Output the (X, Y) coordinate of the center of the cell containing the given text.  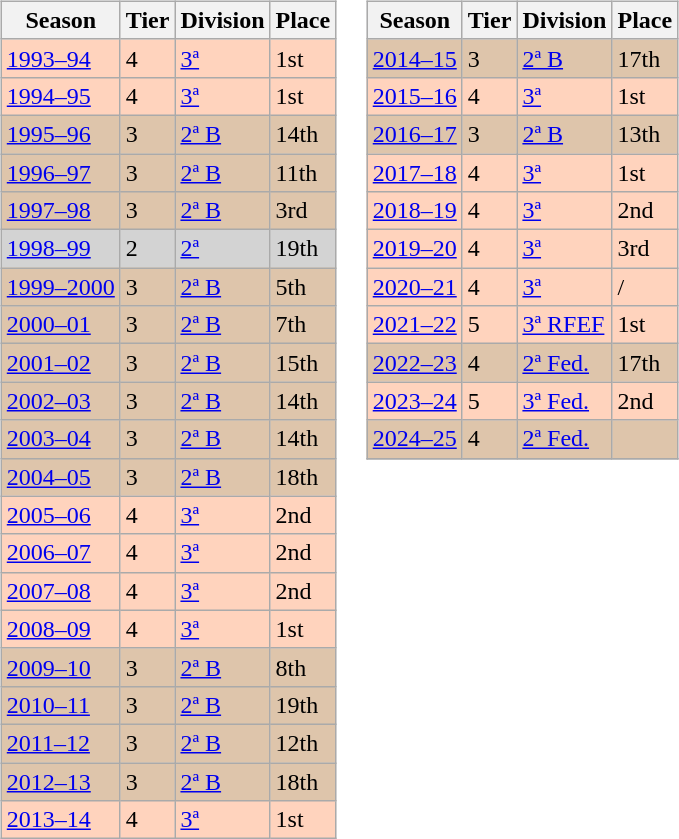
3ª Fed. (564, 401)
12th (303, 743)
2015–16 (414, 96)
1997–98 (60, 211)
5th (303, 287)
1993–94 (60, 58)
1998–99 (60, 249)
1995–96 (60, 134)
2016–17 (414, 134)
11th (303, 173)
2000–01 (60, 325)
2020–21 (414, 287)
3ª RFEF (564, 325)
2021–22 (414, 325)
/ (645, 287)
2 (148, 249)
2004–05 (60, 477)
2024–25 (414, 439)
15th (303, 363)
7th (303, 325)
2010–11 (60, 705)
1994–95 (60, 96)
2023–24 (414, 401)
2014–15 (414, 58)
2ª (222, 249)
1996–97 (60, 173)
2011–12 (60, 743)
2008–09 (60, 629)
2006–07 (60, 553)
2005–06 (60, 515)
8th (303, 667)
2009–10 (60, 667)
2007–08 (60, 591)
1999–2000 (60, 287)
2012–13 (60, 781)
2001–02 (60, 363)
2022–23 (414, 363)
2018–19 (414, 211)
2002–03 (60, 401)
13th (645, 134)
2019–20 (414, 249)
2003–04 (60, 439)
2013–14 (60, 820)
2017–18 (414, 173)
